Identify which cell holds the provided text, then report its (x, y) central coordinate. 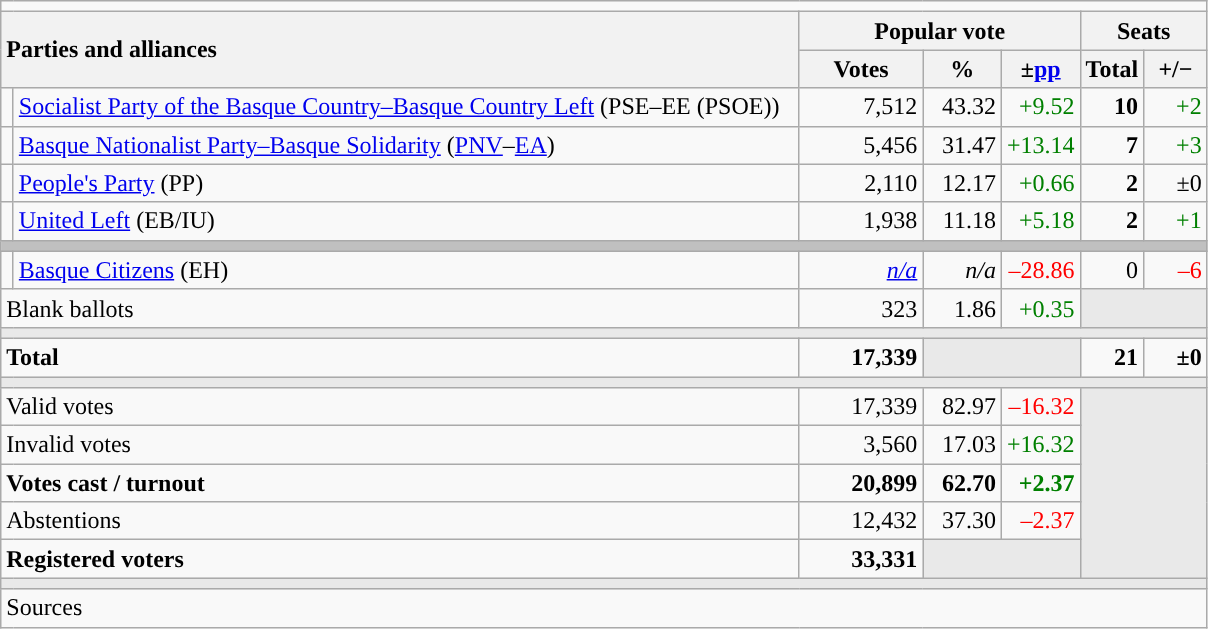
+/− (1176, 69)
+2.37 (1040, 483)
Parties and alliances (400, 50)
Socialist Party of the Basque Country–Basque Country Left (PSE–EE (PSOE)) (406, 107)
37.30 (962, 521)
Basque Nationalist Party–Basque Solidarity (PNV–EA) (406, 145)
11.18 (962, 221)
Registered voters (400, 559)
% (962, 69)
Valid votes (400, 407)
–6 (1176, 270)
+1 (1176, 221)
+16.32 (1040, 445)
1.86 (962, 308)
2,110 (861, 183)
–16.32 (1040, 407)
0 (1112, 270)
Votes cast / turnout (400, 483)
17.03 (962, 445)
43.32 (962, 107)
+0.66 (1040, 183)
33,331 (861, 559)
+5.18 (1040, 221)
Popular vote (940, 31)
+2 (1176, 107)
–2.37 (1040, 521)
3,560 (861, 445)
12,432 (861, 521)
10 (1112, 107)
Votes (861, 69)
Basque Citizens (EH) (406, 270)
31.47 (962, 145)
7,512 (861, 107)
5,456 (861, 145)
–28.86 (1040, 270)
82.97 (962, 407)
20,899 (861, 483)
+9.52 (1040, 107)
People's Party (PP) (406, 183)
Sources (604, 608)
Blank ballots (400, 308)
62.70 (962, 483)
United Left (EB/IU) (406, 221)
Seats (1144, 31)
12.17 (962, 183)
Abstentions (400, 521)
+3 (1176, 145)
7 (1112, 145)
323 (861, 308)
Invalid votes (400, 445)
+0.35 (1040, 308)
±pp (1040, 69)
+13.14 (1040, 145)
21 (1112, 357)
1,938 (861, 221)
